Scan for the cell matching the given text and deliver its [X, Y] coordinate at center. 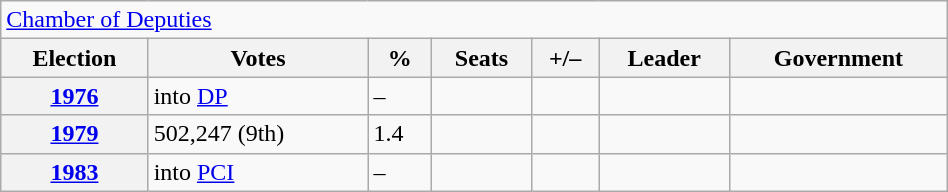
into DP [258, 96]
Leader [664, 58]
Chamber of Deputies [474, 20]
1.4 [400, 134]
Seats [482, 58]
1983 [74, 172]
1979 [74, 134]
1976 [74, 96]
Votes [258, 58]
into PCI [258, 172]
+/– [564, 58]
% [400, 58]
Government [839, 58]
Election [74, 58]
502,247 (9th) [258, 134]
